Extract the (X, Y) coordinate from the center of the cell holding the provided text.  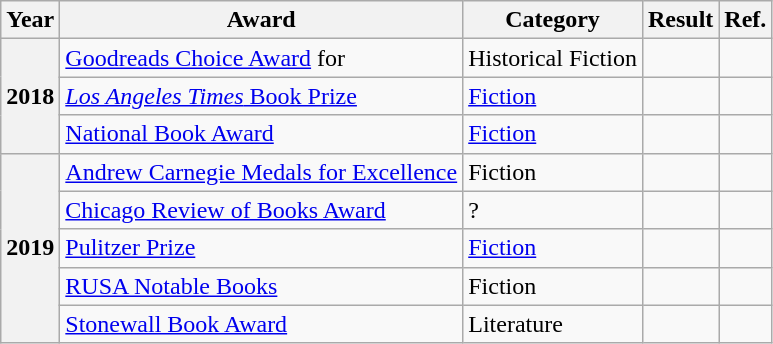
Award (262, 20)
2018 (30, 96)
Andrew Carnegie Medals for Excellence (262, 172)
Stonewall Book Award (262, 324)
Los Angeles Times Book Prize (262, 96)
Goodreads Choice Award for (262, 58)
Category (553, 20)
Year (30, 20)
Chicago Review of Books Award (262, 210)
National Book Award (262, 134)
Ref. (746, 20)
Literature (553, 324)
? (553, 210)
2019 (30, 248)
Result (680, 20)
Pulitzer Prize (262, 248)
RUSA Notable Books (262, 286)
Historical Fiction (553, 58)
